Capture the cell that displays the provided text and extract its [X, Y] central coordinate. 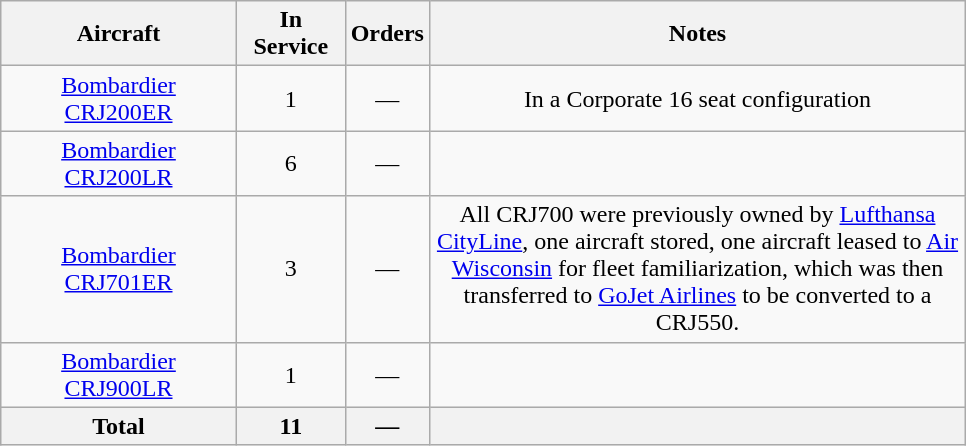
Bombardier CRJ200ER [118, 98]
Notes [697, 34]
3 [292, 269]
Aircraft [118, 34]
6 [292, 164]
Orders [387, 34]
11 [292, 426]
Bombardier CRJ900LR [118, 374]
Bombardier CRJ200LR [118, 164]
Total [118, 426]
In Service [292, 34]
Bombardier CRJ701ER [118, 269]
In a Corporate 16 seat configuration [697, 98]
